Output the [X, Y] coordinate of the center of the cell containing the given text.  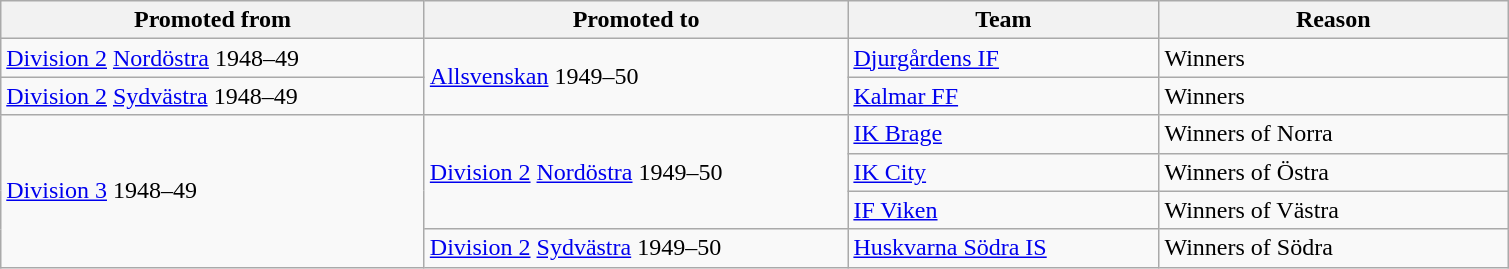
Huskvarna Södra IS [1004, 248]
Division 2 Nordöstra 1949–50 [636, 172]
Winners of Norra [1334, 134]
Reason [1334, 20]
Division 2 Sydvästra 1948–49 [213, 96]
Division 2 Sydvästra 1949–50 [636, 248]
IK City [1004, 172]
Winners of Östra [1334, 172]
Team [1004, 20]
Winners of Södra [1334, 248]
Winners of Västra [1334, 210]
Promoted to [636, 20]
Allsvenskan 1949–50 [636, 77]
IF Viken [1004, 210]
Division 2 Nordöstra 1948–49 [213, 58]
Djurgårdens IF [1004, 58]
Promoted from [213, 20]
Division 3 1948–49 [213, 191]
Kalmar FF [1004, 96]
IK Brage [1004, 134]
